Pinpoint the cell where the given text exists, returning its (X, Y) midpoint coordinate. 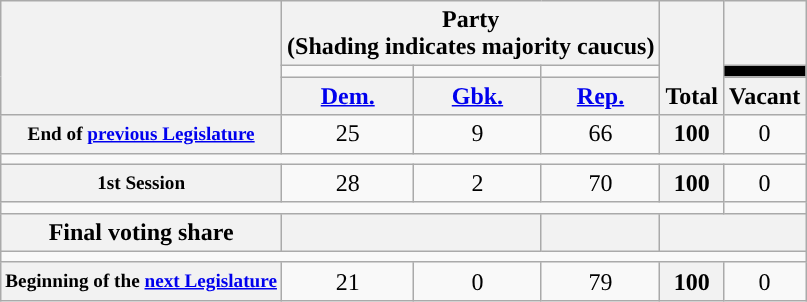
Rep. (600, 96)
25 (348, 134)
Final voting share (142, 232)
Vacant (764, 96)
9 (478, 134)
28 (348, 183)
Dem. (348, 96)
70 (600, 183)
Party (Shading indicates majority caucus) (471, 34)
66 (600, 134)
Total (692, 58)
21 (348, 281)
79 (600, 281)
2 (478, 183)
1st Session (142, 183)
Beginning of the next Legislature (142, 281)
Gbk. (478, 96)
End of previous Legislature (142, 134)
